Return the (x, y) coordinate for the center point of the cell that contains the specified text.  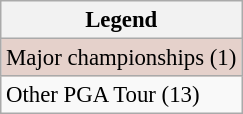
Major championships (1) (122, 58)
Legend (122, 20)
Other PGA Tour (13) (122, 95)
